Identify which cell holds the provided text, then report its [X, Y] central coordinate. 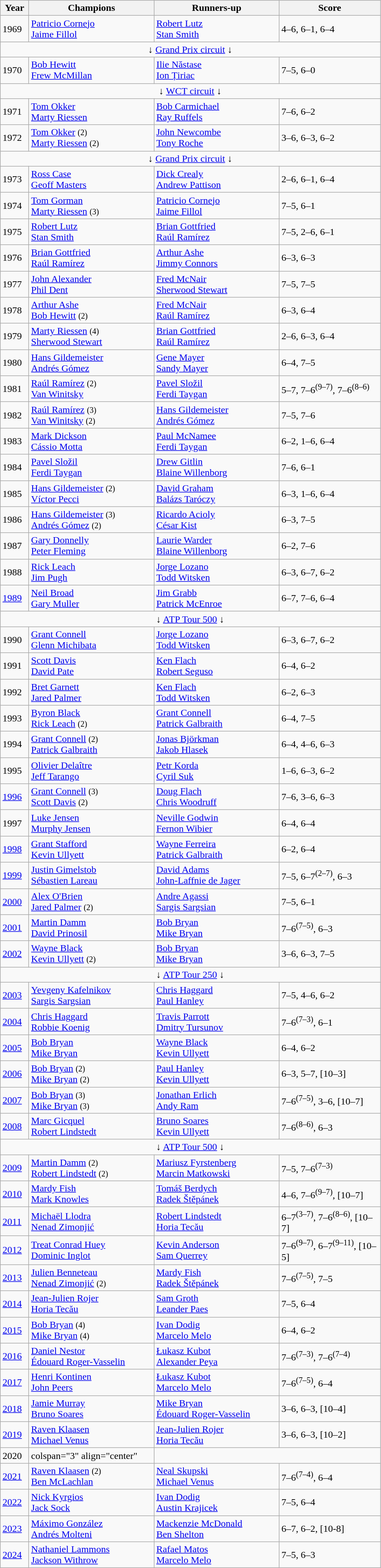
Wayne Black Kevin Ullyett (2) [92, 954]
Łukasz Kubot Marcelo Melo [216, 1383]
Jim Grabb Patrick McEnroe [216, 598]
2014 [14, 1304]
2013 [14, 1278]
7–6, 6–2 [330, 112]
Raven Klaasen (2) Ben McLachlan [92, 1476]
Bob Bryan (4) Mike Bryan (4) [92, 1330]
2011 [14, 1222]
Alex O'Brien Jared Palmer (2) [92, 901]
2000 [14, 901]
2023 [14, 1529]
Grant Stafford Kevin Ullyett [92, 849]
7–6(7–5), 6–3 [330, 928]
Travis Parrott Dmitry Tursunov [216, 1021]
2007 [14, 1100]
Rick Leach Jim Pugh [92, 572]
7–6(7–5), 7–5 [330, 1278]
1992 [14, 692]
Laurie Warder Blaine Willenborg [216, 546]
Petr Korda Cyril Suk [216, 771]
6–2, 7–6 [330, 546]
7–6(7–5), 6–4 [330, 1383]
2–6, 6–1, 6–4 [330, 179]
1983 [14, 441]
colspan="3" align="center" [92, 1455]
Ken Flach Robert Seguso [216, 666]
7–6, 3–6, 6–3 [330, 797]
6–4, 4–6, 6–3 [330, 744]
1974 [14, 205]
7–5, 2–6, 6–1 [330, 232]
1980 [14, 363]
3–6, 6–3, 6–2 [330, 138]
6–2, 6–4 [330, 849]
6–4, 6–4 [330, 823]
Bob Carmichael Ray Ruffels [216, 112]
1997 [14, 823]
Olivier Delaître Jeff Tarango [92, 771]
1–6, 6–3, 6–2 [330, 771]
Treat Conrad Huey Dominic Inglot [92, 1250]
Raúl Ramírez (3) Van Winitsky (2) [92, 415]
7–6(7–4), 6–4 [330, 1476]
Grant Connell (3) Scott Davis (2) [92, 797]
Sam Groth Leander Paes [216, 1304]
Ivan Dodig Austin Krajicek [216, 1502]
David Adams John-Laffnie de Jager [216, 876]
Arthur Ashe Jimmy Connors [216, 258]
2024 [14, 1555]
2020 [14, 1455]
Runners-up [216, 8]
Rafael Matos Marcelo Melo [216, 1555]
1982 [14, 415]
7–6(8–6), 6–3 [330, 1127]
Score [330, 8]
Ross Case Geoff Masters [92, 179]
7–6, 6–1 [330, 468]
Bob Bryan (3) Mike Bryan (3) [92, 1100]
7–6(7–5), 3–6, [10–7] [330, 1100]
Ivan Dodig Marcelo Melo [216, 1330]
Tom Okker Marty Riessen [92, 112]
Grant Connell Patrick Galbraith [216, 719]
2004 [14, 1021]
John Newcombe Tony Roche [216, 138]
Mardy Fish Radek Štěpánek [216, 1278]
1990 [14, 640]
Ilie Năstase Ion Țiriac [216, 70]
6–3, 6–4 [330, 311]
1986 [14, 520]
4–6, 7–6(9–7), [10–7] [330, 1194]
7–5, 6–0 [330, 70]
Henri Kontinen John Peers [92, 1383]
Neal Skupski Michael Venus [216, 1476]
1975 [14, 232]
Michaël Llodra Nenad Zimonjić [92, 1222]
Hans Gildemeister (2) Víctor Pecci [92, 493]
6–7, 6–2, [10-8] [330, 1529]
Luke Jensen Murphy Jensen [92, 823]
7–5, 6–3 [330, 1555]
Tomáš Berdych Radek Štěpánek [216, 1194]
5–7, 7–6(9–7), 7–6(8–6) [330, 389]
Jonathan Erlich Andy Ram [216, 1100]
Paul McNamee Ferdi Taygan [216, 441]
Neil Broad Gary Muller [92, 598]
Ricardo Acioly César Kist [216, 520]
2008 [14, 1127]
2019 [14, 1435]
3–6, 6–3, 7–5 [330, 954]
1970 [14, 70]
Mackenzie McDonald Ben Shelton [216, 1529]
Kevin Anderson Sam Querrey [216, 1250]
2009 [14, 1168]
2016 [14, 1356]
Jonas Björkman Jakob Hlasek [216, 744]
Mike Bryan Édouard Roger-Vasselin [216, 1408]
6–2, 1–6, 6–4 [330, 441]
Bruno Soares Kevin Ullyett [216, 1127]
2006 [14, 1073]
Raúl Ramírez (2) Van Winitsky [92, 389]
Wayne Ferreira Patrick Galbraith [216, 849]
Nathaniel Lammons Jackson Withrow [92, 1555]
Hans Gildemeister (3) Andrés Gómez (2) [92, 520]
Paul Hanley Kevin Ullyett [216, 1073]
Grant Connell (2) Patrick Galbraith [92, 744]
Marty Riessen (4) Sherwood Stewart [92, 336]
1985 [14, 493]
2012 [14, 1250]
Tom Gorman Marty Riessen (3) [92, 205]
Julien Benneteau Nenad Zimonjić (2) [92, 1278]
Ken Flach Todd Witsken [216, 692]
Byron Black Rick Leach (2) [92, 719]
2005 [14, 1048]
Fred McNair Sherwood Stewart [216, 284]
7–5, 7–6 [330, 415]
1978 [14, 311]
7–5, 7–5 [330, 284]
Bob Hewitt Frew McMillan [92, 70]
2015 [14, 1330]
Andre Agassi Sargis Sargsian [216, 901]
Daniel Nestor Édouard Roger-Vasselin [92, 1356]
1976 [14, 258]
Drew Gitlin Blaine Willenborg [216, 468]
1994 [14, 744]
Gene Mayer Sandy Mayer [216, 363]
Year [14, 8]
David Graham Balázs Taróczy [216, 493]
Nick Kyrgios Jack Sock [92, 1502]
1981 [14, 389]
Scott Davis David Pate [92, 666]
1979 [14, 336]
Champions [92, 8]
Łukasz Kubot Alexander Peya [216, 1356]
Yevgeny Kafelnikov Sargis Sargsian [92, 995]
Martin Damm (2) Robert Lindstedt (2) [92, 1168]
7–5, 7–6(7–3) [330, 1168]
Neville Godwin Fernon Wibier [216, 823]
John Alexander Phil Dent [92, 284]
2–6, 6–3, 6–4 [330, 336]
1987 [14, 546]
1996 [14, 797]
Arthur Ashe Bob Hewitt (2) [92, 311]
Mariusz Fyrstenberg Marcin Matkowski [216, 1168]
Fred McNair Raúl Ramírez [216, 311]
1988 [14, 572]
4–6, 6–1, 6–4 [330, 29]
7–6(7–3), 7–6(7–4) [330, 1356]
Marc Gicquel Robert Lindstedt [92, 1127]
2018 [14, 1408]
2017 [14, 1383]
6–3, 6–3 [330, 258]
1984 [14, 468]
2010 [14, 1194]
Jamie Murray Bruno Soares [92, 1408]
3–6, 6–3, [10–2] [330, 1435]
1977 [14, 284]
Wayne Black Kevin Ullyett [216, 1048]
1989 [14, 598]
7–6(7–3), 6–1 [330, 1021]
Raven Klaasen Michael Venus [92, 1435]
6–2, 6–3 [330, 692]
6–3, 5–7, [10–3] [330, 1073]
Justin Gimelstob Sébastien Lareau [92, 876]
Chris Haggard Paul Hanley [216, 995]
7–6(9–7), 6–7(9–11), [10–5] [330, 1250]
Máximo González Andrés Molteni [92, 1529]
7–5, 4–6, 6–2 [330, 995]
1973 [14, 179]
1999 [14, 876]
↓ ATP Tour 250 ↓ [190, 975]
Grant Connell Glenn Michibata [92, 640]
Dick Crealy Andrew Pattison [216, 179]
2022 [14, 1502]
2002 [14, 954]
1971 [14, 112]
1969 [14, 29]
Robert Lindstedt Horia Tecău [216, 1222]
Gary Donnelly Peter Fleming [92, 546]
3–6, 6–3, [10–4] [330, 1408]
6–3, 1–6, 6–4 [330, 493]
1998 [14, 849]
Mark Dickson Cássio Motta [92, 441]
Doug Flach Chris Woodruff [216, 797]
2021 [14, 1476]
1995 [14, 771]
6–7, 7–6, 6–4 [330, 598]
6–7(3–7), 7–6(8–6), [10–7] [330, 1222]
7–5, 6–7(2–7), 6–3 [330, 876]
↓ WCT circuit ↓ [190, 91]
Mardy Fish Mark Knowles [92, 1194]
Tom Okker (2) Marty Riessen (2) [92, 138]
2003 [14, 995]
Martin Damm David Prinosil [92, 928]
1993 [14, 719]
Bob Bryan (2) Mike Bryan (2) [92, 1073]
2001 [14, 928]
1972 [14, 138]
Chris Haggard Robbie Koenig [92, 1021]
Bret Garnett Jared Palmer [92, 692]
1991 [14, 666]
6–3, 7–5 [330, 520]
